Extract the [X, Y] coordinate from the center of the cell holding the provided text.  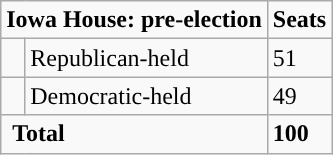
Total [134, 134]
Republican-held [146, 58]
Democratic-held [146, 96]
Iowa House: pre-election [134, 20]
51 [299, 58]
49 [299, 96]
Seats [299, 20]
100 [299, 134]
